Locate the cell with the specified text and output its [X, Y] center coordinate. 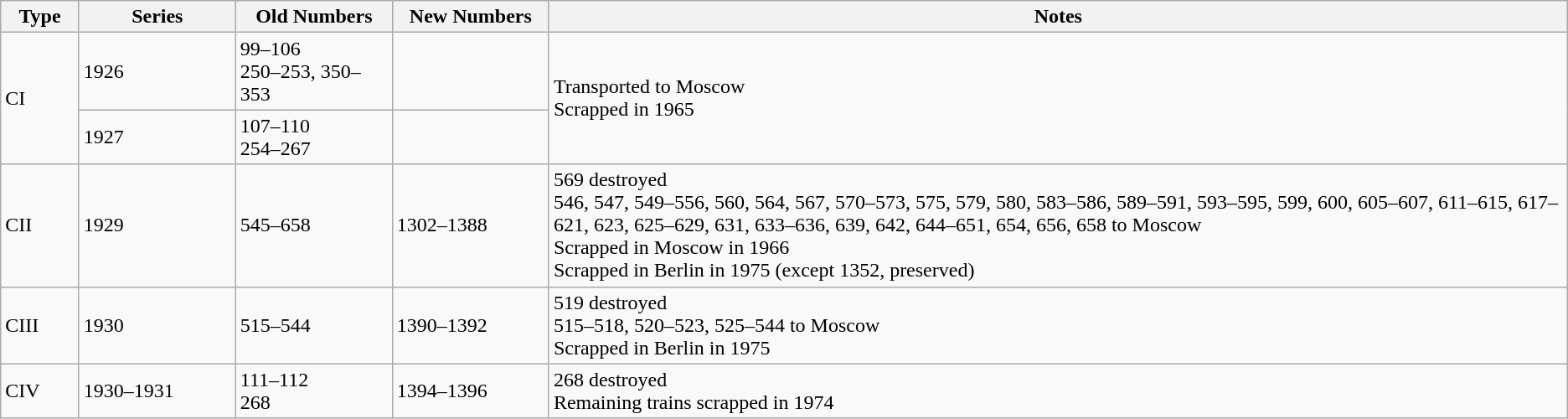
Notes [1058, 17]
1394–1396 [471, 391]
268 destroyedRemaining trains scrapped in 1974 [1058, 391]
519 destroyed515–518, 520–523, 525–544 to MoscowScrapped in Berlin in 1975 [1058, 325]
1929 [157, 225]
CIV [40, 391]
CII [40, 225]
Transported to MoscowScrapped in 1965 [1058, 99]
Type [40, 17]
1926 [157, 71]
CIII [40, 325]
Old Numbers [313, 17]
1302–1388 [471, 225]
1390–1392 [471, 325]
Series [157, 17]
1930 [157, 325]
1930–1931 [157, 391]
111–112268 [313, 391]
1927 [157, 137]
107–110254–267 [313, 137]
545–658 [313, 225]
515–544 [313, 325]
99–106250–253, 350–353 [313, 71]
CI [40, 99]
New Numbers [471, 17]
